Output the [X, Y] coordinate of the center of the cell containing the given text.  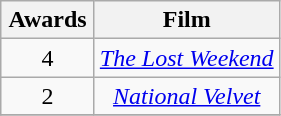
Awards [48, 20]
4 [48, 58]
National Velvet [186, 96]
2 [48, 96]
Film [186, 20]
The Lost Weekend [186, 58]
